Provide the [X, Y] coordinate of the cell's center where the given text is located.  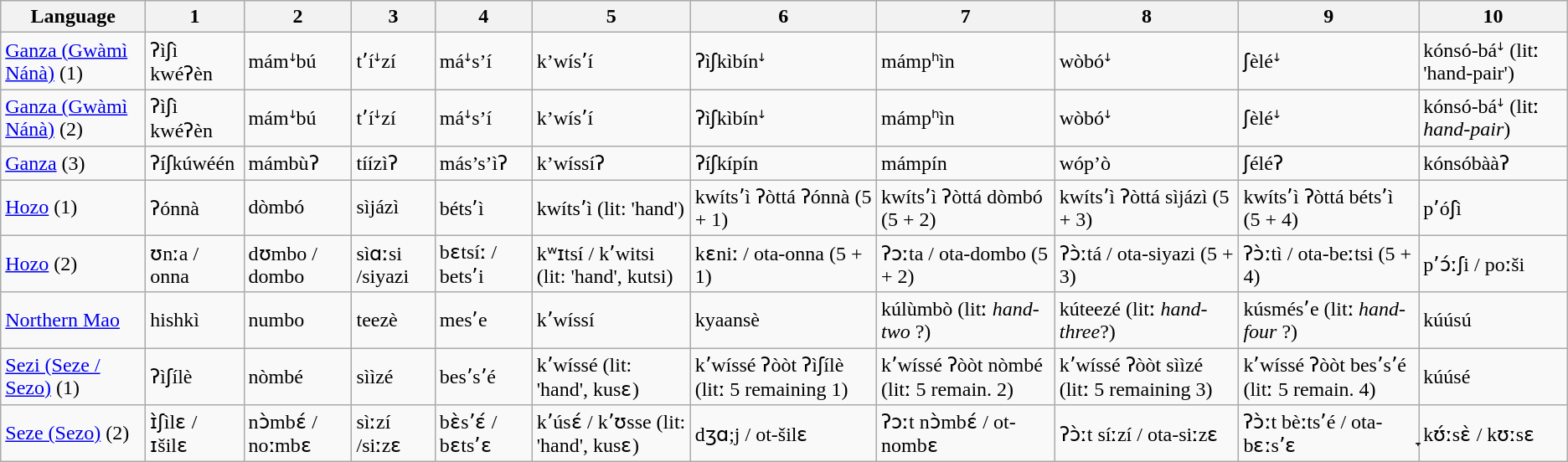
ʔíʃkúwéén [194, 163]
kónsóbààʔ [1493, 163]
ʔíʃkípín [783, 163]
kwítsʼì ʔòttá dòmbó (5 + 2) [965, 208]
Ganza (Gwàmì Nánà) (1) [74, 61]
8 [1147, 17]
mámbùʔ [298, 163]
nɔ̀mbɛ́ / noːmbɛ [298, 434]
dʒɑ;j / ot-šilɛ [783, 434]
besʼsʼé [483, 377]
Ganza (3) [74, 163]
nòmbé [298, 377]
sìɑːsi /siyazi [394, 264]
kónsó-báꜜ (litː 'hand-pair') [1493, 61]
kʼwíssé ʔòòt nòmbé (litː 5 remain. 2) [965, 377]
sìːzí /siːzɛ [394, 434]
bɛtsíː / betsʼi [483, 264]
Seze (Sezo) (2) [74, 434]
kyaansè [783, 320]
Northern Mao [74, 320]
kʼwíssé ʔòòt ʔìʃílè (litː 5 remaining 1) [783, 377]
tíízìʔ [394, 163]
mámpín [965, 163]
7 [965, 17]
pʼɔ́ːʃi / poːši [1493, 264]
kúúsé [1493, 377]
kʼwíssé ʔòòt besʼsʼé (litː 5 remain. 4) [1328, 377]
kɛniː / ota-onna (5 + 1) [783, 264]
ʔɔːt nɔ̀mbɛ́ / ot-nombɛ [965, 434]
k’wíssíʔ [611, 163]
3 [394, 17]
mesʼe [483, 320]
kʼwíssé (lit: 'hand', kusɛ) [611, 377]
kúúsú [1493, 320]
kwítsʼì ʔòttá ʔónnà (5 + 1) [783, 208]
1 [194, 17]
pʼóʃì [1493, 208]
bétsʼì [483, 208]
2 [298, 17]
dʊmbo / dombo [298, 264]
kwítsʼì ʔòttá bétsʼì (5 + 4) [1328, 208]
̞kʊ́ːsɛ̀ / kʊːsɛ [1493, 434]
ʔɔːta / ota-dombo (5 + 2) [965, 264]
bɛ̀sʼɛ́ / bɛtsʼɛ [483, 434]
ʃéléʔ [1328, 163]
kʷɪtsí / kʼwitsi (lit: 'hand', kutsi) [611, 264]
4 [483, 17]
kúsmésʼe (litː hand-four ?) [1328, 320]
ʔɔ̀ːt síːzí / ota-siːzɛ [1147, 434]
kónsó-báꜜ (litː hand-pair) [1493, 118]
ʔìʃílè [194, 377]
kʼúsɛ́ / kʼʊsse (lit: 'hand', kusɛ) [611, 434]
kúteezé (litː hand-three?) [1147, 320]
10 [1493, 17]
ʔónnà [194, 208]
sììzé [394, 377]
más’s’ìʔ [483, 163]
Ganza (Gwàmì Nánà) (2) [74, 118]
wóp’ò [1147, 163]
Hozo (1) [74, 208]
ʔɔ̀ːtá / ota-siyazi (5 + 3) [1147, 264]
sìjázì [394, 208]
Hozo (2) [74, 264]
teezè [394, 320]
ʔɔ̀ːt bèːtsʼé / ota-bɛːsʼɛ [1328, 434]
ʊnːa / onna [194, 264]
numbo [298, 320]
ɪ̀ʃìlɛ / ɪšilɛ [194, 434]
6 [783, 17]
ʔɔ̀ːtì / ota-beːtsi (5 + 4) [1328, 264]
9 [1328, 17]
kʼwíssí [611, 320]
kwítsʼì ʔòttá sìjázì (5 + 3) [1147, 208]
dòmbó [298, 208]
Language [74, 17]
kúlùmbò (litː hand-two ?) [965, 320]
hishkì [194, 320]
Sezi (Seze / Sezo) (1) [74, 377]
5 [611, 17]
kʼwíssé ʔòòt sììzé (litː 5 remaining 3) [1147, 377]
kwítsʼì (lit: 'hand') [611, 208]
